Search for the cell housing the specified text and yield its [X, Y] center coordinate. 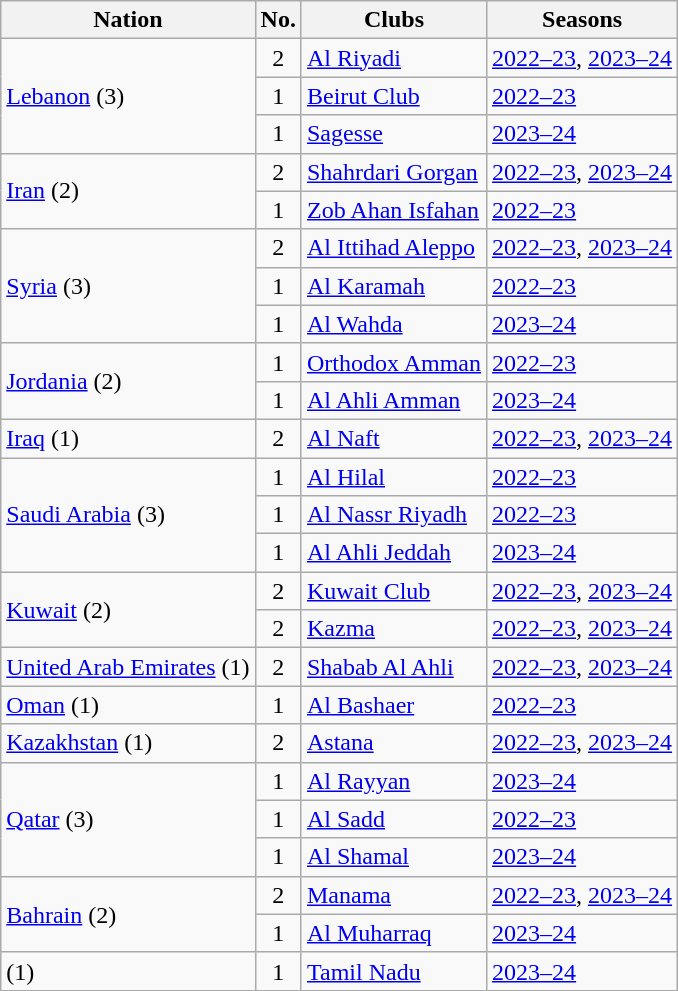
Seasons [582, 20]
Kazma [394, 629]
Al Riyadi [394, 58]
Oman (1) [128, 705]
Zob Ahan Isfahan [394, 210]
Bahrain (2) [128, 914]
Saudi Arabia (3) [128, 515]
Tamil Nadu [394, 971]
Qatar (3) [128, 819]
Al Sadd [394, 819]
Al Nassr Riyadh [394, 515]
Al Bashaer [394, 705]
Al Ittihad Aleppo [394, 248]
Kazakhstan (1) [128, 743]
Al Shamal [394, 857]
Manama [394, 895]
Kuwait Club [394, 591]
Al Ahli Amman [394, 400]
United Arab Emirates (1) [128, 667]
Lebanon (3) [128, 96]
Syria (3) [128, 286]
Al Wahda [394, 324]
(1) [128, 971]
Al Naft [394, 438]
Astana [394, 743]
Iraq (1) [128, 438]
Iran (2) [128, 191]
Beirut Club [394, 96]
Shahrdari Gorgan [394, 172]
Kuwait (2) [128, 610]
Shabab Al Ahli [394, 667]
Orthodox Amman [394, 362]
Al Hilal [394, 477]
No. [278, 20]
Clubs [394, 20]
Al Ahli Jeddah [394, 553]
Al Karamah [394, 286]
Nation [128, 20]
Al Rayyan [394, 781]
Jordania (2) [128, 381]
Sagesse [394, 134]
Al Muharraq [394, 933]
